Identify which cell holds the provided text, then report its (x, y) central coordinate. 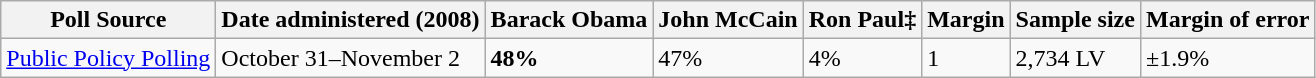
4% (862, 58)
1 (966, 58)
Ron Paul‡ (862, 20)
Public Policy Polling (108, 58)
Margin of error (1228, 20)
October 31–November 2 (350, 58)
Margin (966, 20)
Date administered (2008) (350, 20)
Sample size (1075, 20)
Poll Source (108, 20)
47% (728, 58)
±1.9% (1228, 58)
2,734 LV (1075, 58)
John McCain (728, 20)
48% (569, 58)
Barack Obama (569, 20)
